From the cell containing the given text, extract its center point as (x, y) coordinate. 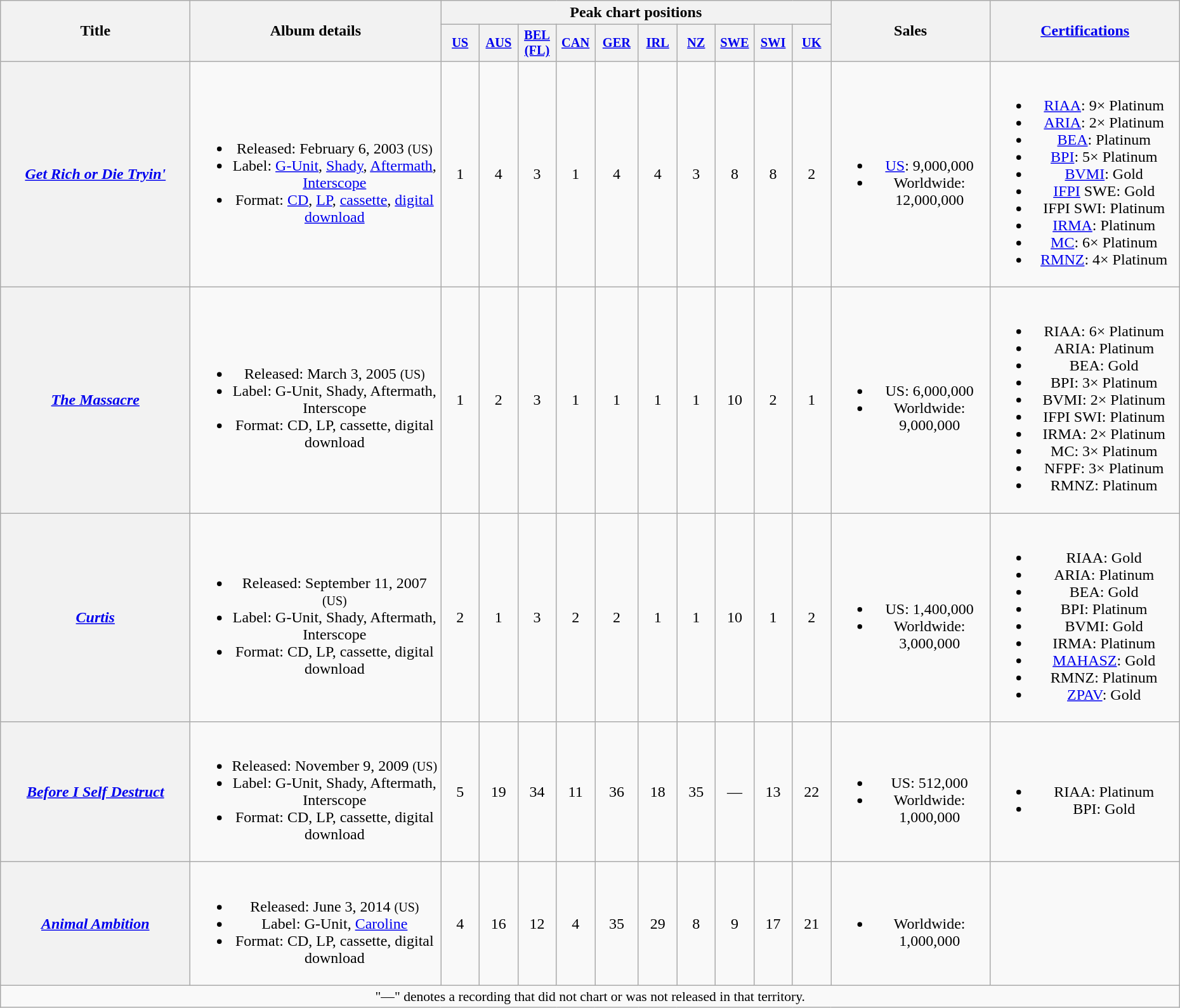
US (461, 43)
34 (537, 792)
11 (576, 792)
Peak chart positions (636, 13)
— (735, 792)
Released: September 11, 2007 (US)Label: G-Unit, Shady, Aftermath, InterscopeFormat: CD, LP, cassette, digital download (316, 618)
Certifications (1085, 31)
9 (735, 924)
17 (773, 924)
UK (812, 43)
CAN (576, 43)
Get Rich or Die Tryin' (95, 174)
36 (617, 792)
Released: February 6, 2003 (US)Label: G-Unit, Shady, Aftermath, InterscopeFormat: CD, LP, cassette, digital download (316, 174)
US: 6,000,000Worldwide: 9,000,000 (911, 400)
US: 1,400,000Worldwide: 3,000,000 (911, 618)
22 (812, 792)
Released: June 3, 2014 (US)Label: G-Unit, CarolineFormat: CD, LP, cassette, digital download (316, 924)
Album details (316, 31)
SWE (735, 43)
21 (812, 924)
IRL (657, 43)
RIAA: GoldARIA: PlatinumBEA: GoldBPI: PlatinumBVMI: GoldIRMA: PlatinumMAHASZ: GoldRMNZ: PlatinumZPAV: Gold (1085, 618)
29 (657, 924)
13 (773, 792)
AUS (499, 43)
GER (617, 43)
BEL(FL) (537, 43)
Released: March 3, 2005 (US)Label: G-Unit, Shady, Aftermath, InterscopeFormat: CD, LP, cassette, digital download (316, 400)
Sales (911, 31)
NZ (697, 43)
Title (95, 31)
RIAA: Platinum BPI: Gold (1085, 792)
Released: November 9, 2009 (US)Label: G-Unit, Shady, Aftermath, InterscopeFormat: CD, LP, cassette, digital download (316, 792)
The Massacre (95, 400)
12 (537, 924)
Worldwide: 1,000,000 (911, 924)
5 (461, 792)
19 (499, 792)
"—" denotes a recording that did not chart or was not released in that territory. (590, 997)
Before I Self Destruct (95, 792)
Animal Ambition (95, 924)
16 (499, 924)
US: 512,000Worldwide: 1,000,000 (911, 792)
SWI (773, 43)
18 (657, 792)
Curtis (95, 618)
US: 9,000,000Worldwide: 12,000,000 (911, 174)
